Scan for the cell matching the given text and deliver its (X, Y) coordinate at center. 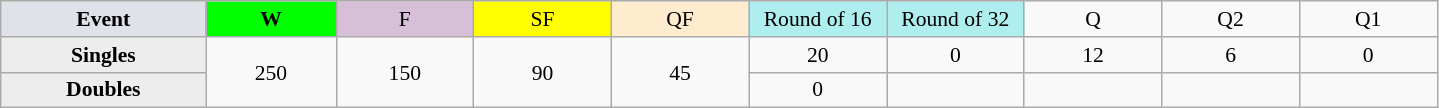
Doubles (104, 90)
Q1 (1368, 19)
250 (271, 72)
F (405, 19)
12 (1093, 55)
45 (680, 72)
Q (1093, 19)
Round of 16 (818, 19)
Event (104, 19)
150 (405, 72)
Q2 (1231, 19)
W (271, 19)
90 (543, 72)
Singles (104, 55)
SF (543, 19)
20 (818, 55)
Round of 32 (955, 19)
QF (680, 19)
6 (1231, 55)
